Identify which cell holds the provided text, then report its (x, y) central coordinate. 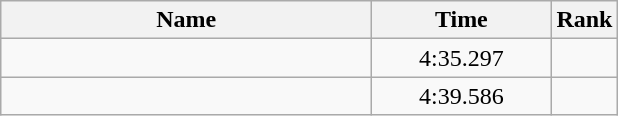
Name (186, 20)
4:35.297 (462, 58)
Time (462, 20)
4:39.586 (462, 96)
Rank (584, 20)
